Return the [X, Y] coordinate for the center point of the cell that contains the specified text.  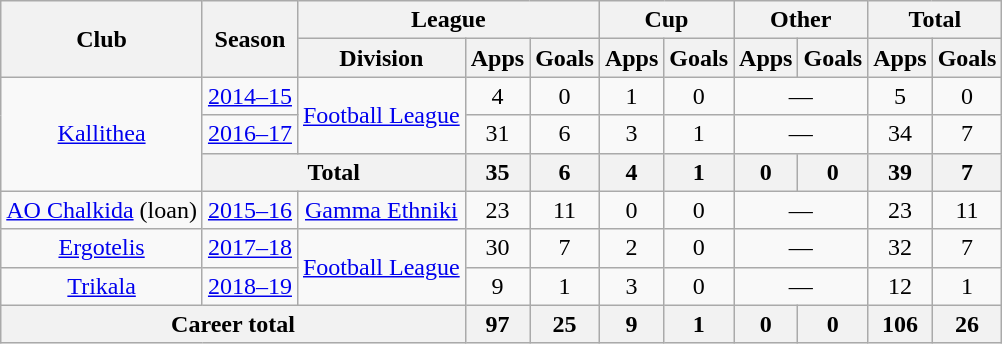
2016–17 [250, 134]
97 [497, 324]
35 [497, 172]
Division [381, 58]
Ergotelis [102, 248]
2015–16 [250, 210]
25 [565, 324]
Kallithea [102, 134]
2017–18 [250, 248]
32 [900, 248]
Cup [666, 20]
26 [967, 324]
Season [250, 39]
AO Chalkida (loan) [102, 210]
2 [631, 248]
Trikala [102, 286]
106 [900, 324]
12 [900, 286]
5 [900, 96]
Club [102, 39]
Other [801, 20]
39 [900, 172]
Gamma Ethniki [381, 210]
34 [900, 134]
League [448, 20]
31 [497, 134]
2014–15 [250, 96]
2018–19 [250, 286]
Career total [233, 324]
30 [497, 248]
